Return (x, y) of the center of cell containing provided text 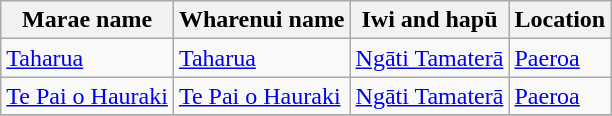
Marae name (88, 20)
Wharenui name (262, 20)
Location (560, 20)
Iwi and hapū (430, 20)
